Capture the cell that displays the provided text and extract its (X, Y) central coordinate. 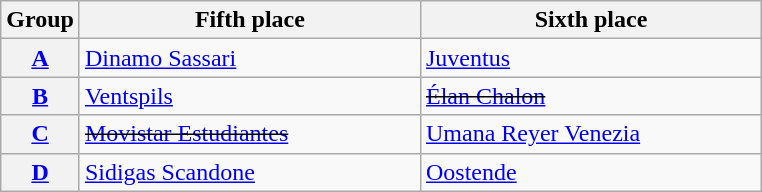
Ventspils (250, 96)
Fifth place (250, 20)
Dinamo Sassari (250, 58)
Élan Chalon (590, 96)
Oostende (590, 172)
Umana Reyer Venezia (590, 134)
B (40, 96)
Juventus (590, 58)
Movistar Estudiantes (250, 134)
Sidigas Scandone (250, 172)
A (40, 58)
D (40, 172)
C (40, 134)
Sixth place (590, 20)
Group (40, 20)
